Output the (x, y) coordinate of the center of the cell containing the given text.  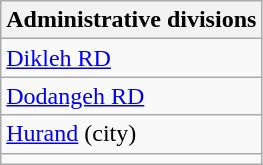
Administrative divisions (132, 20)
Hurand (city) (132, 134)
Dodangeh RD (132, 96)
Dikleh RD (132, 58)
